Detect which cell encompasses the target text, then output its [x, y] center coordinate. 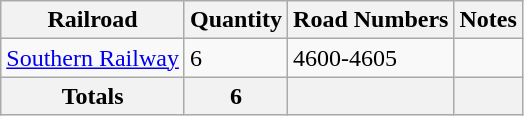
Southern Railway [93, 58]
Totals [93, 96]
Notes [488, 20]
Road Numbers [371, 20]
4600-4605 [371, 58]
Railroad [93, 20]
Quantity [236, 20]
